Return the [x, y] coordinate for the center point of the cell that contains the specified text.  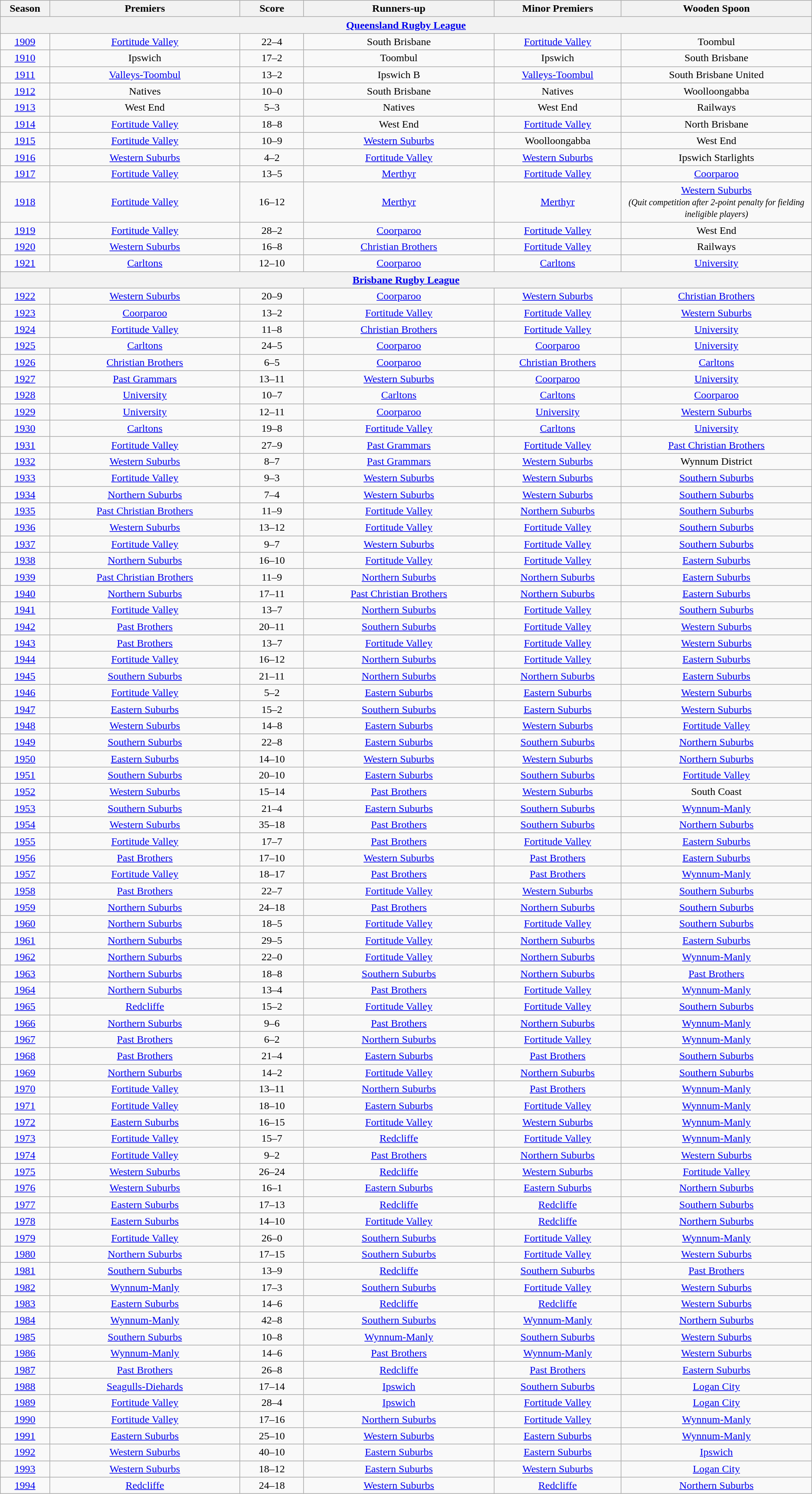
1917 [25, 174]
1994 [25, 1485]
26–0 [272, 1238]
Minor Premiers [558, 9]
Season [25, 9]
1981 [25, 1271]
Western Suburbs(Quit competition after 2-point penalty for fielding ineligible players) [717, 202]
14–8 [272, 726]
17–10 [272, 858]
10–9 [272, 141]
Wooden Spoon [717, 9]
35–18 [272, 825]
1948 [25, 726]
12–11 [272, 412]
1924 [25, 329]
South Brisbane United [717, 75]
10–8 [272, 1337]
1939 [25, 577]
1988 [25, 1386]
42–8 [272, 1320]
1938 [25, 561]
17–13 [272, 1205]
6–5 [272, 362]
1992 [25, 1452]
1911 [25, 75]
1910 [25, 58]
13–5 [272, 174]
1957 [25, 874]
1955 [25, 841]
Runners-up [399, 9]
1954 [25, 825]
1940 [25, 594]
29–5 [272, 940]
1941 [25, 610]
22–0 [272, 957]
9–2 [272, 1155]
17–2 [272, 58]
1949 [25, 742]
1918 [25, 202]
1928 [25, 395]
1961 [25, 940]
18–5 [272, 924]
14–2 [272, 1073]
1951 [25, 775]
20–9 [272, 296]
28–4 [272, 1403]
11–8 [272, 329]
1937 [25, 544]
13–4 [272, 990]
15–7 [272, 1139]
1934 [25, 494]
1925 [25, 346]
1990 [25, 1419]
8–7 [272, 461]
6–2 [272, 1040]
18–17 [272, 874]
Premiers [145, 9]
16–1 [272, 1188]
12–10 [272, 263]
Seagulls-Diehards [145, 1386]
1977 [25, 1205]
1935 [25, 511]
1952 [25, 792]
1968 [25, 1056]
17–3 [272, 1287]
13–12 [272, 528]
16–15 [272, 1122]
1959 [25, 907]
18–10 [272, 1106]
1991 [25, 1436]
1953 [25, 808]
28–2 [272, 230]
1989 [25, 1403]
1974 [25, 1155]
20–10 [272, 775]
1922 [25, 296]
Ipswich B [399, 75]
16–10 [272, 561]
1933 [25, 478]
1982 [25, 1287]
24–5 [272, 346]
1932 [25, 461]
1970 [25, 1089]
1912 [25, 91]
7–4 [272, 494]
1926 [25, 362]
17–15 [272, 1254]
1929 [25, 412]
17–7 [272, 841]
9–3 [272, 478]
1909 [25, 42]
5–3 [272, 108]
40–10 [272, 1452]
17–14 [272, 1386]
1936 [25, 528]
10–7 [272, 395]
16–8 [272, 247]
1919 [25, 230]
1969 [25, 1073]
1945 [25, 676]
1921 [25, 263]
1984 [25, 1320]
1975 [25, 1172]
1972 [25, 1122]
17–11 [272, 594]
17–16 [272, 1419]
1947 [25, 709]
North Brisbane [717, 124]
1965 [25, 1006]
Ipswich Starlights [717, 157]
1987 [25, 1370]
1920 [25, 247]
10–0 [272, 91]
1973 [25, 1139]
1978 [25, 1221]
1967 [25, 1040]
1985 [25, 1337]
1946 [25, 693]
1964 [25, 990]
1976 [25, 1188]
22–8 [272, 742]
Brisbane Rugby League [406, 280]
9–6 [272, 1023]
1950 [25, 759]
1942 [25, 627]
1993 [25, 1469]
18–12 [272, 1469]
9–7 [272, 544]
South Coast [717, 792]
19–8 [272, 428]
Wynnum District [717, 461]
27–9 [272, 445]
1923 [25, 313]
26–24 [272, 1172]
1943 [25, 643]
13–9 [272, 1271]
22–7 [272, 891]
1931 [25, 445]
1944 [25, 660]
Score [272, 9]
20–11 [272, 627]
26–8 [272, 1370]
1971 [25, 1106]
1986 [25, 1353]
Queensland Rugby League [406, 25]
1927 [25, 379]
1956 [25, 858]
1958 [25, 891]
1960 [25, 924]
1966 [25, 1023]
1916 [25, 157]
1983 [25, 1304]
4–2 [272, 157]
1979 [25, 1238]
1915 [25, 141]
1914 [25, 124]
1962 [25, 957]
25–10 [272, 1436]
1963 [25, 973]
21–11 [272, 676]
5–2 [272, 693]
22–4 [272, 42]
1913 [25, 108]
15–14 [272, 792]
1930 [25, 428]
1980 [25, 1254]
